Extract the [X, Y] coordinate from the center of the cell holding the provided text.  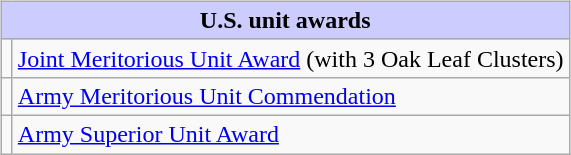
Army Superior Unit Award [290, 134]
Army Meritorious Unit Commendation [290, 96]
U.S. unit awards [285, 20]
Joint Meritorious Unit Award (with 3 Oak Leaf Clusters) [290, 58]
